Detect which cell encompasses the target text, then output its (x, y) center coordinate. 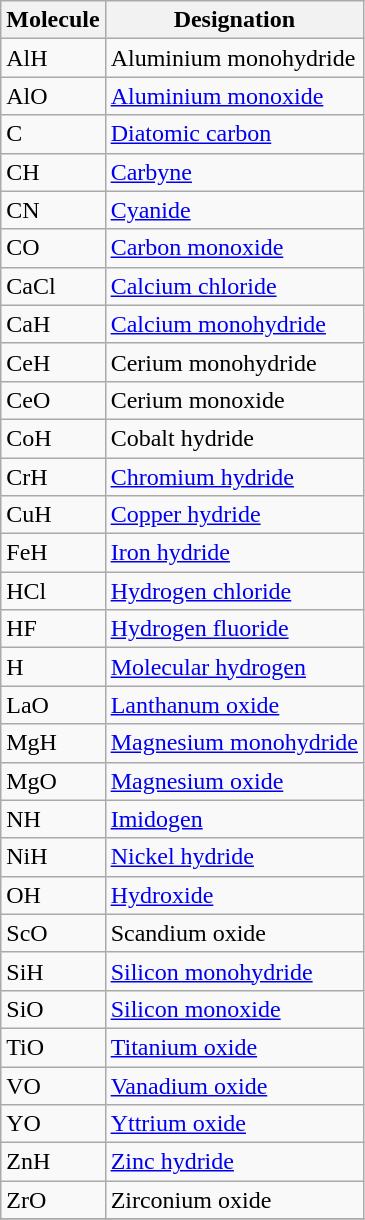
Lanthanum oxide (234, 705)
CoH (53, 438)
AlH (53, 58)
Titanium oxide (234, 1047)
Copper hydride (234, 515)
CrH (53, 477)
FeH (53, 553)
Molecular hydrogen (234, 667)
NiH (53, 857)
Magnesium oxide (234, 781)
ZnH (53, 1162)
CeH (53, 362)
Iron hydride (234, 553)
Zirconium oxide (234, 1200)
Magnesium monohydride (234, 743)
Calcium monohydride (234, 324)
Carbyne (234, 172)
C (53, 134)
CuH (53, 515)
Designation (234, 20)
LaO (53, 705)
Nickel hydride (234, 857)
CeO (53, 400)
HCl (53, 591)
CaCl (53, 286)
Hydroxide (234, 895)
Cerium monoxide (234, 400)
Aluminium monoxide (234, 96)
Vanadium oxide (234, 1085)
MgH (53, 743)
SiO (53, 1009)
Hydrogen chloride (234, 591)
Zinc hydride (234, 1162)
Scandium oxide (234, 933)
HF (53, 629)
CO (53, 248)
Chromium hydride (234, 477)
Cyanide (234, 210)
Diatomic carbon (234, 134)
SiH (53, 971)
OH (53, 895)
NH (53, 819)
Silicon monohydride (234, 971)
CaH (53, 324)
Cerium monohydride (234, 362)
Carbon monoxide (234, 248)
Aluminium monohydride (234, 58)
TiO (53, 1047)
AlO (53, 96)
Imidogen (234, 819)
CH (53, 172)
Hydrogen fluoride (234, 629)
H (53, 667)
CN (53, 210)
Calcium chloride (234, 286)
Cobalt hydride (234, 438)
Molecule (53, 20)
VO (53, 1085)
Yttrium oxide (234, 1124)
Silicon monoxide (234, 1009)
MgO (53, 781)
YO (53, 1124)
ZrO (53, 1200)
ScO (53, 933)
